Scan for the cell matching the given text and deliver its (x, y) coordinate at center. 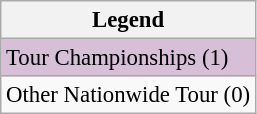
Tour Championships (1) (128, 58)
Legend (128, 20)
Other Nationwide Tour (0) (128, 95)
